Output the [x, y] coordinate of the center of the cell containing the given text.  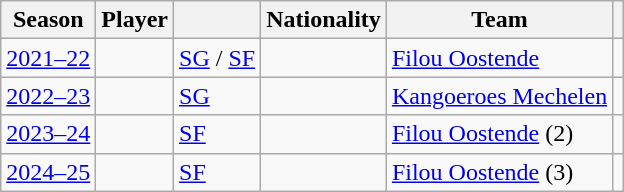
2023–24 [48, 134]
Filou Oostende [499, 58]
SG [218, 96]
Kangoeroes Mechelen [499, 96]
Team [499, 20]
Season [48, 20]
2022–23 [48, 96]
2021–22 [48, 58]
Player [135, 20]
Nationality [324, 20]
2024–25 [48, 172]
SG / SF [218, 58]
Filou Oostende (3) [499, 172]
Filou Oostende (2) [499, 134]
